Pinpoint the cell where the given text exists, returning its [x, y] midpoint coordinate. 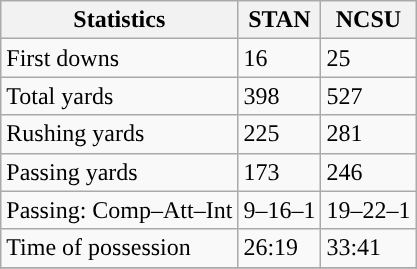
Rushing yards [120, 134]
STAN [280, 20]
398 [280, 96]
33:41 [368, 248]
26:19 [280, 248]
281 [368, 134]
25 [368, 58]
527 [368, 96]
173 [280, 172]
246 [368, 172]
Passing yards [120, 172]
9–16–1 [280, 210]
225 [280, 134]
NCSU [368, 20]
16 [280, 58]
Statistics [120, 20]
First downs [120, 58]
Total yards [120, 96]
19–22–1 [368, 210]
Passing: Comp–Att–Int [120, 210]
Time of possession [120, 248]
